For the text-containing cell, return its midpoint in (X, Y) coordinate format. 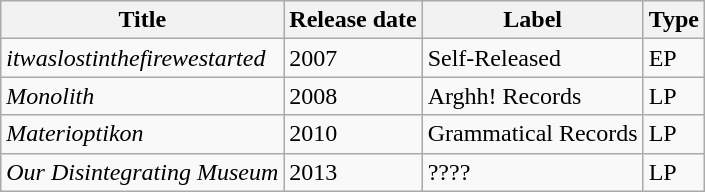
Release date (353, 20)
Materioptikon (142, 134)
Monolith (142, 96)
Self-Released (532, 58)
Our Disintegrating Museum (142, 172)
Title (142, 20)
2013 (353, 172)
Label (532, 20)
2008 (353, 96)
2007 (353, 58)
2010 (353, 134)
???? (532, 172)
itwaslostinthefirewestarted (142, 58)
Grammatical Records (532, 134)
Type (674, 20)
EP (674, 58)
Arghh! Records (532, 96)
